Search for the cell housing the specified text and yield its (x, y) center coordinate. 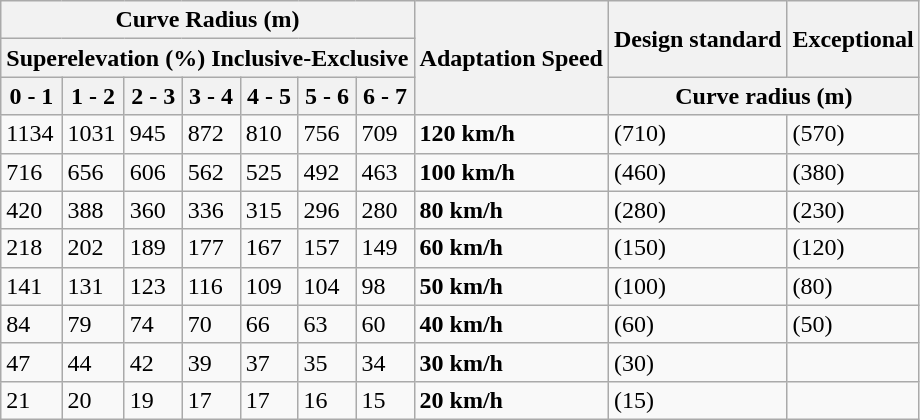
79 (93, 324)
60 km/h (511, 248)
(100) (697, 286)
606 (153, 172)
157 (327, 248)
5 - 6 (327, 96)
1 - 2 (93, 96)
40 km/h (511, 324)
167 (269, 248)
709 (385, 134)
100 km/h (511, 172)
(120) (853, 248)
39 (211, 362)
(460) (697, 172)
(710) (697, 134)
525 (269, 172)
74 (153, 324)
Design standard (697, 39)
945 (153, 134)
50 km/h (511, 286)
(230) (853, 210)
388 (93, 210)
280 (385, 210)
177 (211, 248)
6 - 7 (385, 96)
63 (327, 324)
Adaptation Speed (511, 58)
(30) (697, 362)
47 (32, 362)
44 (93, 362)
(50) (853, 324)
336 (211, 210)
70 (211, 324)
218 (32, 248)
37 (269, 362)
(80) (853, 286)
756 (327, 134)
98 (385, 286)
0 - 1 (32, 96)
4 - 5 (269, 96)
(380) (853, 172)
120 km/h (511, 134)
(60) (697, 324)
562 (211, 172)
21 (32, 400)
30 km/h (511, 362)
Curve radius (m) (764, 96)
34 (385, 362)
202 (93, 248)
(570) (853, 134)
(15) (697, 400)
131 (93, 286)
15 (385, 400)
20 (93, 400)
315 (269, 210)
492 (327, 172)
20 km/h (511, 400)
463 (385, 172)
141 (32, 286)
716 (32, 172)
35 (327, 362)
19 (153, 400)
149 (385, 248)
3 - 4 (211, 96)
84 (32, 324)
(150) (697, 248)
42 (153, 362)
656 (93, 172)
810 (269, 134)
123 (153, 286)
296 (327, 210)
1134 (32, 134)
420 (32, 210)
Superelevation (%) Inclusive-Exclusive (208, 58)
Curve Radius (m) (208, 20)
360 (153, 210)
80 km/h (511, 210)
109 (269, 286)
104 (327, 286)
60 (385, 324)
872 (211, 134)
(280) (697, 210)
2 - 3 (153, 96)
66 (269, 324)
16 (327, 400)
Exceptional (853, 39)
1031 (93, 134)
189 (153, 248)
116 (211, 286)
